Determine the [x, y] coordinate at the center of the cell enclosing the given text.  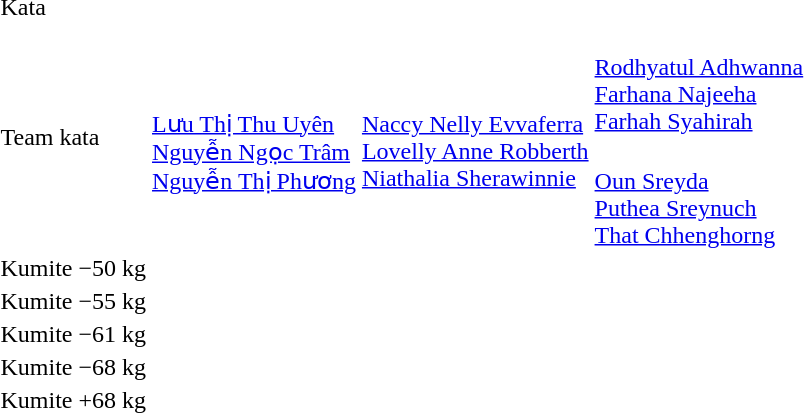
Lưu Thị Thu UyênNguyễn Ngọc TrâmNguyễn Thị Phương [254, 138]
Naccy Nelly EvvaferraLovelly Anne RobberthNiathalia Sherawinnie [475, 138]
